Pinpoint the cell where the given text exists, returning its (X, Y) midpoint coordinate. 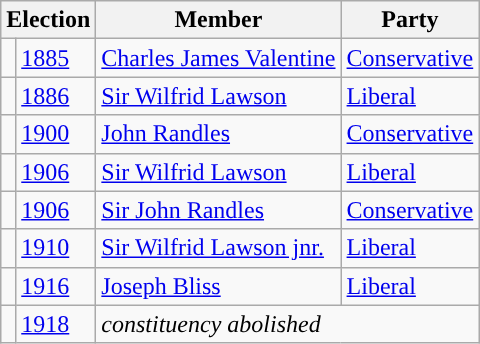
Sir John Randles (218, 210)
Party (410, 20)
Joseph Bliss (218, 286)
1916 (56, 286)
Charles James Valentine (218, 58)
1910 (56, 248)
Sir Wilfrid Lawson jnr. (218, 248)
John Randles (218, 134)
1918 (56, 324)
Election (48, 20)
1900 (56, 134)
constituency abolished (288, 324)
1885 (56, 58)
Member (218, 20)
1886 (56, 96)
